Find where the given text appears and provide that cell's center as (X, Y) coordinate. 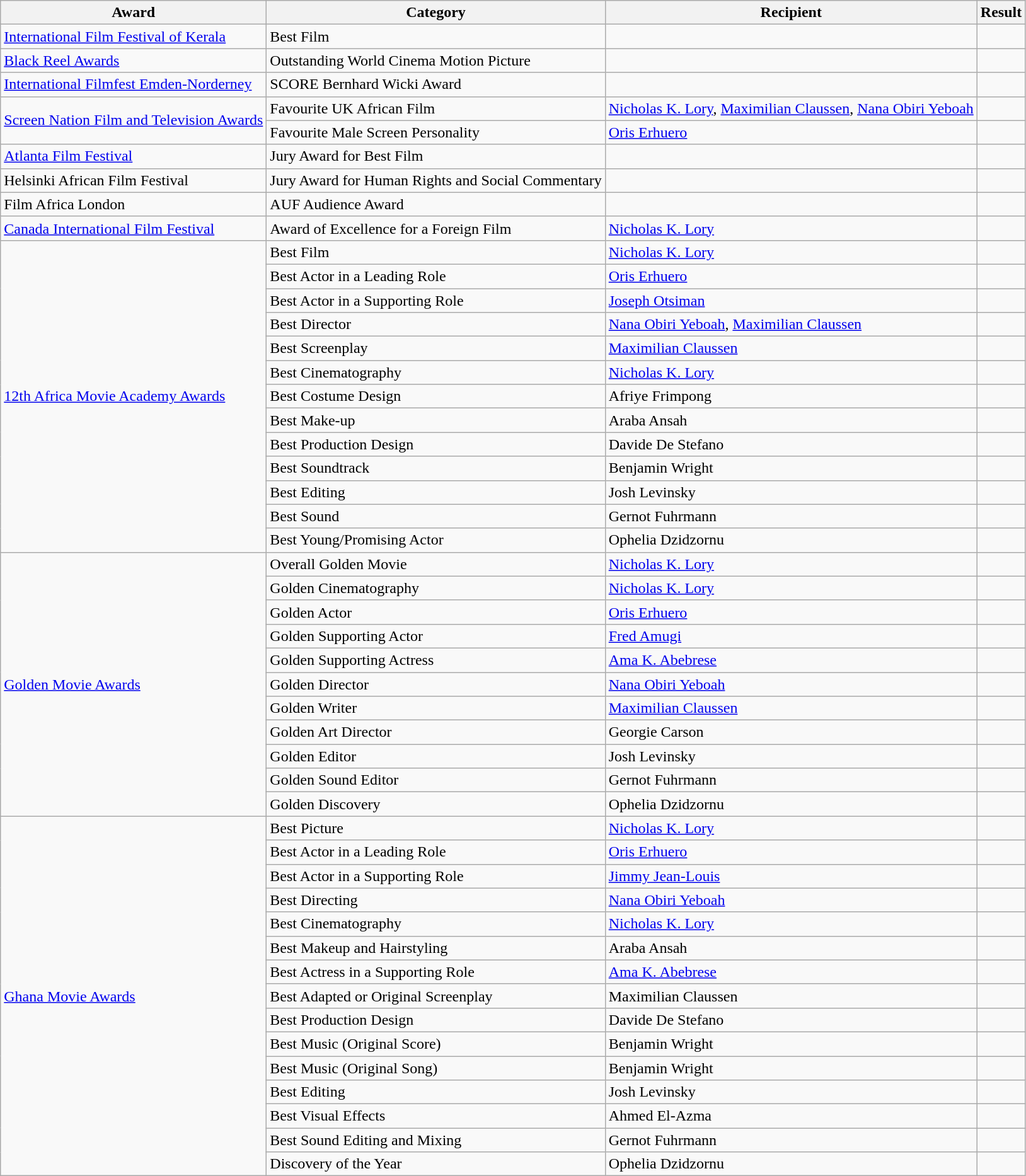
Nicholas K. Lory, Maximilian Claussen, Nana Obiri Yeboah (791, 108)
Best Young/Promising Actor (436, 540)
Favourite Male Screen Personality (436, 132)
Golden Supporting Actor (436, 636)
Golden Sound Editor (436, 780)
Joseph Otsiman (791, 301)
Best Sound Editing and Mixing (436, 1140)
Golden Writer (436, 708)
Result (1001, 13)
Best Adapted or Original Screenplay (436, 996)
Best Picture (436, 828)
International Film Festival of Kerala (134, 37)
Best Directing (436, 900)
Georgie Carson (791, 732)
Canada International Film Festival (134, 228)
Golden Art Director (436, 732)
Jury Award for Best Film (436, 156)
AUF Audience Award (436, 204)
Atlanta Film Festival (134, 156)
Best Actress in a Supporting Role (436, 972)
Golden Director (436, 684)
Best Visual Effects (436, 1116)
Helsinki African Film Festival (134, 180)
Best Soundtrack (436, 468)
Discovery of the Year (436, 1164)
Best Costume Design (436, 396)
Golden Editor (436, 756)
Ghana Movie Awards (134, 996)
Overall Golden Movie (436, 564)
Black Reel Awards (134, 61)
Best Make-up (436, 420)
Best Screenplay (436, 349)
Golden Actor (436, 612)
International Filmfest Emden-Norderney (134, 84)
Nana Obiri Yeboah, Maximilian Claussen (791, 325)
Best Director (436, 325)
Award of Excellence for a Foreign Film (436, 228)
Category (436, 13)
Afriye Frimpong (791, 396)
Jury Award for Human Rights and Social Commentary (436, 180)
Jimmy Jean-Louis (791, 876)
Golden Supporting Actress (436, 660)
Recipient (791, 13)
Award (134, 13)
Film Africa London (134, 204)
Fred Amugi (791, 636)
Best Makeup and Hairstyling (436, 948)
12th Africa Movie Academy Awards (134, 396)
Golden Movie Awards (134, 684)
Best Sound (436, 516)
Best Music (Original Score) (436, 1044)
Outstanding World Cinema Motion Picture (436, 61)
SCORE Bernhard Wicki Award (436, 84)
Favourite UK African Film (436, 108)
Best Music (Original Song) (436, 1068)
Screen Nation Film and Television Awards (134, 120)
Golden Discovery (436, 804)
Golden Cinematography (436, 588)
Ahmed El-Azma (791, 1116)
